Return the [x, y] coordinate for the center point of the cell that contains the specified text.  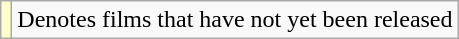
Denotes films that have not yet been released [235, 20]
